Detect which cell encompasses the target text, then output its (X, Y) center coordinate. 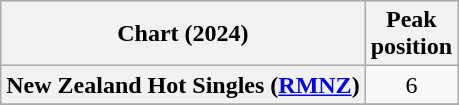
New Zealand Hot Singles (RMNZ) (183, 85)
Chart (2024) (183, 34)
6 (411, 85)
Peakposition (411, 34)
